Pinpoint the cell where the given text exists, returning its [x, y] midpoint coordinate. 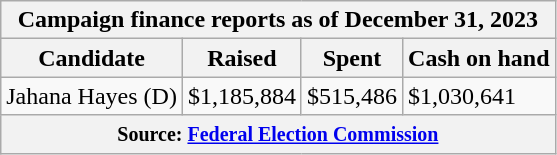
Source: Federal Election Commission [278, 134]
Candidate [92, 58]
Cash on hand [479, 58]
$1,185,884 [242, 96]
Campaign finance reports as of December 31, 2023 [278, 20]
Spent [352, 58]
Raised [242, 58]
Jahana Hayes (D) [92, 96]
$1,030,641 [479, 96]
$515,486 [352, 96]
